Pinpoint the cell where the given text exists, returning its [x, y] midpoint coordinate. 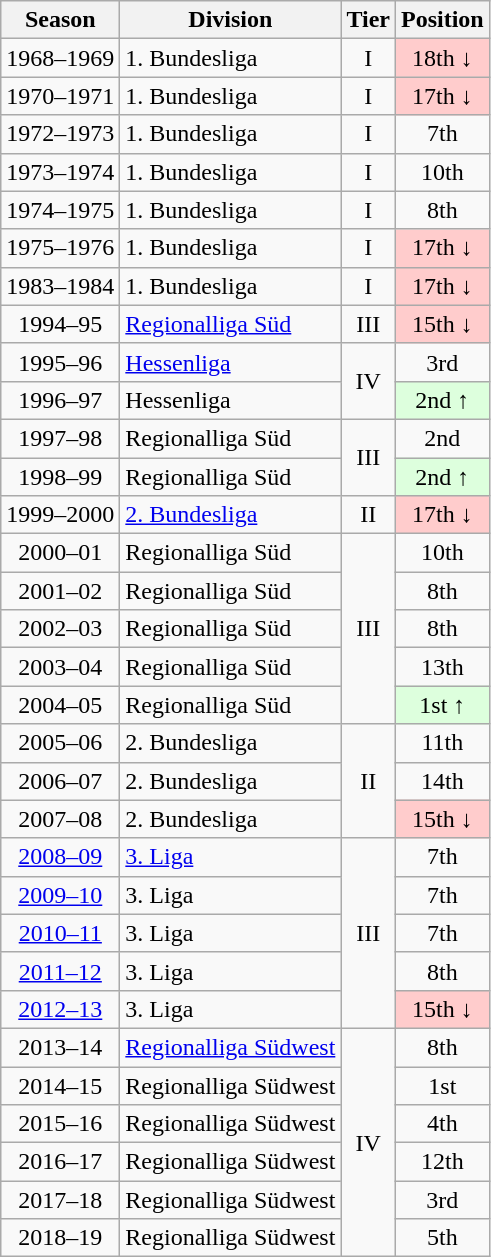
11th [442, 743]
1983–1984 [60, 286]
14th [442, 781]
2011–12 [60, 971]
2nd [442, 438]
1972–1973 [60, 134]
12th [442, 1162]
5th [442, 1238]
1997–98 [60, 438]
2007–08 [60, 819]
2017–18 [60, 1200]
2005–06 [60, 743]
1st ↑ [442, 705]
1st [442, 1085]
2015–16 [60, 1124]
1999–2000 [60, 515]
Position [442, 20]
1968–1969 [60, 58]
1994–95 [60, 324]
2003–04 [60, 667]
1995–96 [60, 362]
1998–99 [60, 477]
4th [442, 1124]
18th ↓ [442, 58]
2018–19 [60, 1238]
1973–1974 [60, 172]
2014–15 [60, 1085]
1970–1971 [60, 96]
2006–07 [60, 781]
1974–1975 [60, 210]
2000–01 [60, 553]
1975–1976 [60, 248]
2016–17 [60, 1162]
2010–11 [60, 933]
13th [442, 667]
2004–05 [60, 705]
2002–03 [60, 629]
1996–97 [60, 400]
Season [60, 20]
2008–09 [60, 857]
2012–13 [60, 1009]
Tier [368, 20]
2013–14 [60, 1047]
2001–02 [60, 591]
Division [230, 20]
2009–10 [60, 895]
